From the cell containing the given text, extract its center point as [x, y] coordinate. 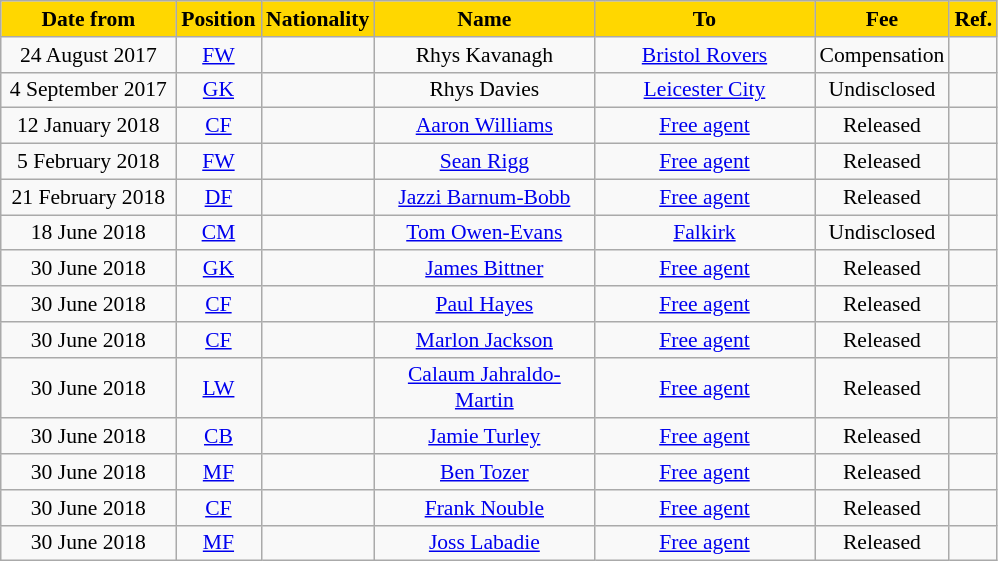
Jazzi Barnum-Bobb [484, 197]
Sean Rigg [484, 162]
18 June 2018 [88, 233]
Ref. [973, 19]
21 February 2018 [88, 197]
Name [484, 19]
Leicester City [704, 90]
Calaum Jahraldo-Martin [484, 388]
Jamie Turley [484, 437]
12 January 2018 [88, 126]
LW [218, 388]
Marlon Jackson [484, 340]
CB [218, 437]
4 September 2017 [88, 90]
James Bittner [484, 269]
Joss Labadie [484, 543]
Falkirk [704, 233]
Rhys Davies [484, 90]
Fee [882, 19]
5 February 2018 [88, 162]
Aaron Williams [484, 126]
Bristol Rovers [704, 55]
CM [218, 233]
Date from [88, 19]
Tom Owen-Evans [484, 233]
Frank Nouble [484, 508]
DF [218, 197]
24 August 2017 [88, 55]
To [704, 19]
Position [218, 19]
Paul Hayes [484, 304]
Rhys Kavanagh [484, 55]
Nationality [318, 19]
Compensation [882, 55]
Ben Tozer [484, 472]
